Provide the (X, Y) coordinate of the cell's center where the given text is located.  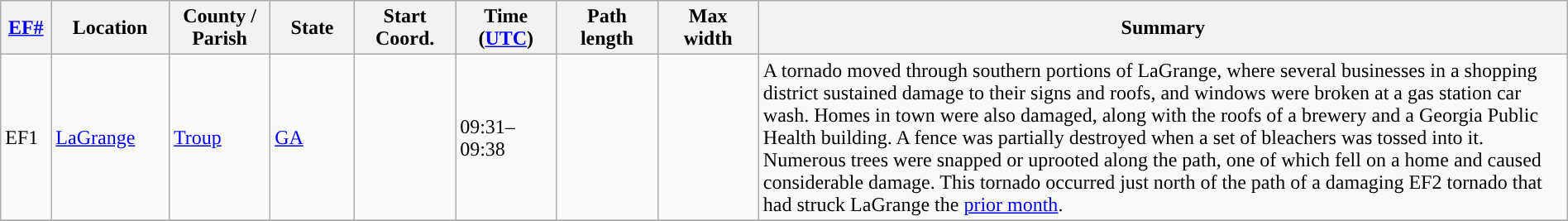
Troup (219, 137)
State (313, 28)
GA (313, 137)
EF# (26, 28)
Location (111, 28)
LaGrange (111, 137)
09:31–09:38 (506, 137)
Summary (1163, 28)
EF1 (26, 137)
Max width (708, 28)
Time (UTC) (506, 28)
County / Parish (219, 28)
Path length (607, 28)
Start Coord. (404, 28)
